Determine the (x, y) coordinate at the center of the cell enclosing the given text.  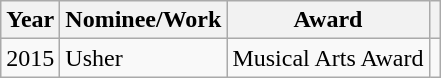
Award (328, 20)
Nominee/Work (144, 20)
2015 (30, 58)
Musical Arts Award (328, 58)
Year (30, 20)
Usher (144, 58)
